For the text-containing cell, return its midpoint in [X, Y] coordinate format. 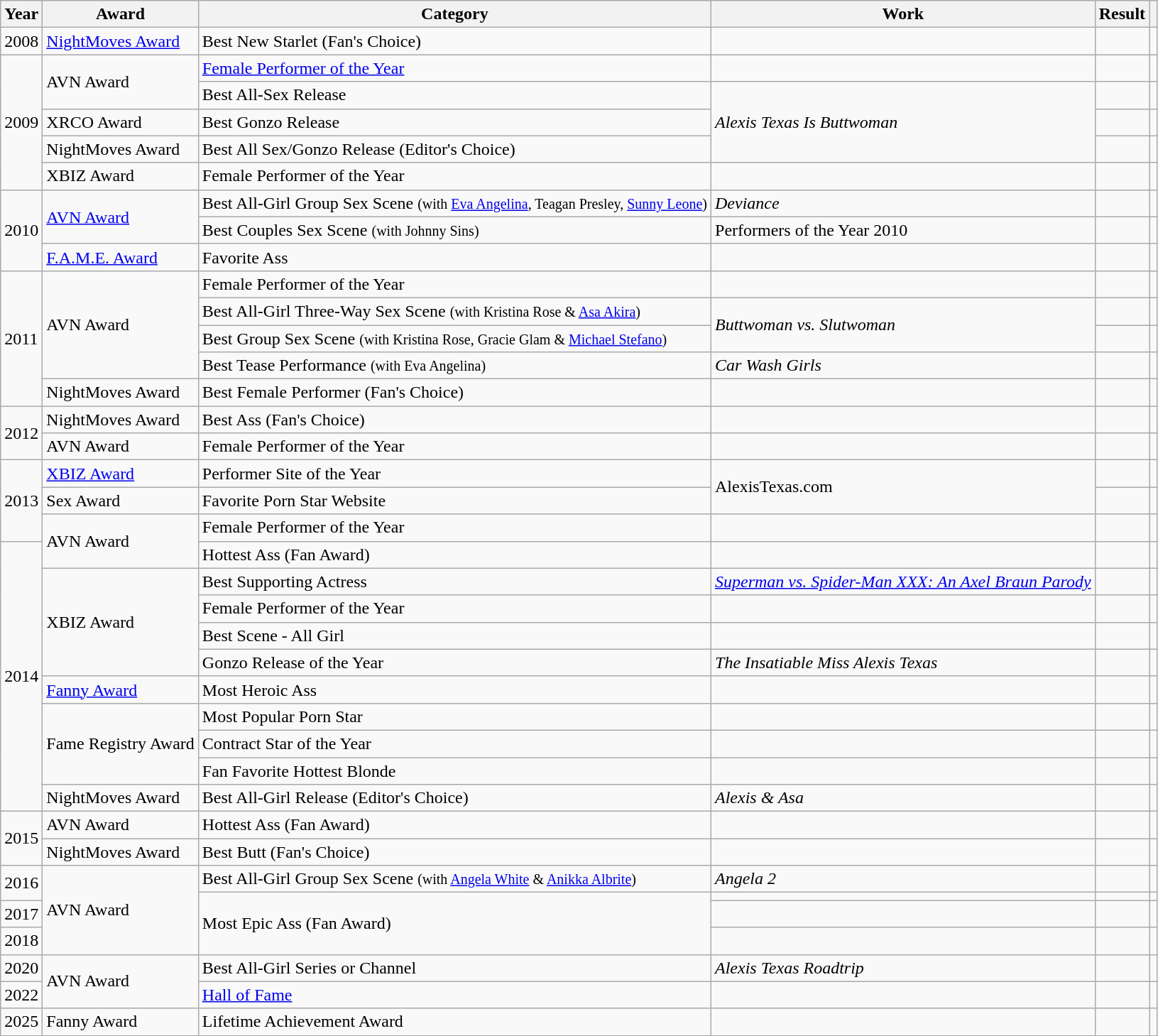
Hall of Fame [454, 995]
Gonzo Release of the Year [454, 663]
2011 [21, 338]
Best Butt (Fan's Choice) [454, 852]
Contract Star of the Year [454, 743]
Angela 2 [903, 879]
Result [1122, 14]
Buttwoman vs. Slutwoman [903, 325]
2022 [21, 995]
Best Supporting Actress [454, 582]
Best All-Sex Release [454, 95]
Most Heroic Ass [454, 689]
XRCO Award [121, 122]
2015 [21, 839]
Car Wash Girls [903, 366]
Year [21, 14]
Best All-Girl Group Sex Scene (with Angela White & Anikka Albrite) [454, 879]
2018 [21, 941]
Best Female Performer (Fan's Choice) [454, 393]
Best Ass (Fan's Choice) [454, 420]
Most Epic Ass (Fan Award) [454, 923]
Best Scene - All Girl [454, 636]
Award [121, 14]
Alexis Texas Is Buttwoman [903, 122]
Most Popular Porn Star [454, 716]
Fame Registry Award [121, 743]
Best Gonzo Release [454, 122]
Best All-Girl Three-Way Sex Scene (with Kristina Rose & Asa Akira) [454, 311]
Fan Favorite Hottest Blonde [454, 770]
2008 [21, 41]
The Insatiable Miss Alexis Texas [903, 663]
Superman vs. Spider-Man XXX: An Axel Braun Parody [903, 582]
Best All-Girl Release (Editor's Choice) [454, 798]
2013 [21, 501]
Best Couples Sex Scene (with Johnny Sins) [454, 230]
Best All Sex/Gonzo Release (Editor's Choice) [454, 149]
2009 [21, 122]
Best Tease Performance (with Eva Angelina) [454, 366]
Best All-Girl Series or Channel [454, 968]
Sex Award [121, 501]
Performer Site of the Year [454, 474]
Alexis Texas Roadtrip [903, 968]
Favorite Ass [454, 257]
2012 [21, 433]
2025 [21, 1022]
Best Group Sex Scene (with Kristina Rose, Gracie Glam & Michael Stefano) [454, 339]
Lifetime Achievement Award [454, 1022]
2010 [21, 230]
2014 [21, 676]
Best All-Girl Group Sex Scene (with Eva Angelina, Teagan Presley, Sunny Leone) [454, 203]
Deviance [903, 203]
2017 [21, 914]
2016 [21, 883]
Favorite Porn Star Website [454, 501]
2020 [21, 968]
Alexis & Asa [903, 798]
AlexisTexas.com [903, 487]
F.A.M.E. Award [121, 257]
Best New Starlet (Fan's Choice) [454, 41]
Category [454, 14]
Performers of the Year 2010 [903, 230]
Work [903, 14]
